Extract the [x, y] coordinate from the center of the cell holding the provided text.  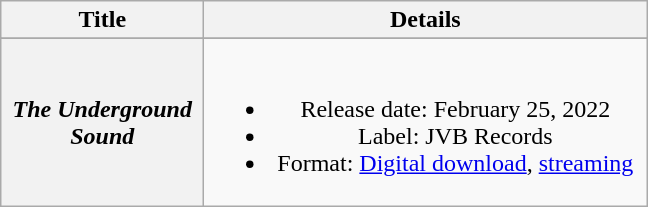
Details [426, 20]
The Underground Sound [102, 122]
Release date: February 25, 2022Label: JVB RecordsFormat: Digital download, streaming [426, 122]
Title [102, 20]
